From the cell containing the given text, extract its center point as [X, Y] coordinate. 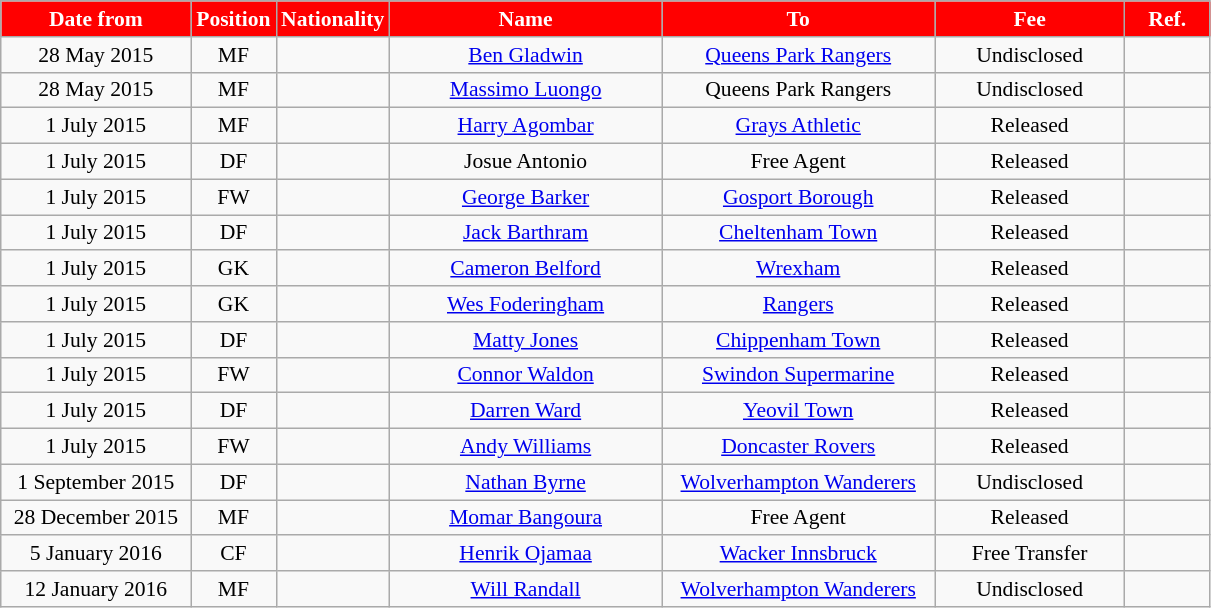
Matty Jones [526, 340]
Josue Antonio [526, 162]
Wacker Innsbruck [798, 554]
Swindon Supermarine [798, 375]
Will Randall [526, 589]
Date from [96, 19]
Momar Bangoura [526, 518]
12 January 2016 [96, 589]
Grays Athletic [798, 126]
CF [234, 554]
Name [526, 19]
Darren Ward [526, 411]
Henrik Ojamaa [526, 554]
28 December 2015 [96, 518]
Cheltenham Town [798, 233]
To [798, 19]
Wes Foderingham [526, 304]
Doncaster Rovers [798, 447]
Free Transfer [1030, 554]
Nathan Byrne [526, 482]
Rangers [798, 304]
Jack Barthram [526, 233]
Ref. [1168, 19]
5 January 2016 [96, 554]
Ben Gladwin [526, 55]
Wrexham [798, 269]
Fee [1030, 19]
Yeovil Town [798, 411]
George Barker [526, 197]
Position [234, 19]
Chippenham Town [798, 340]
Andy Williams [526, 447]
Gosport Borough [798, 197]
Cameron Belford [526, 269]
Massimo Luongo [526, 90]
Harry Agombar [526, 126]
Nationality [332, 19]
Connor Waldon [526, 375]
1 September 2015 [96, 482]
